From the cell containing the given text, extract its center point as [X, Y] coordinate. 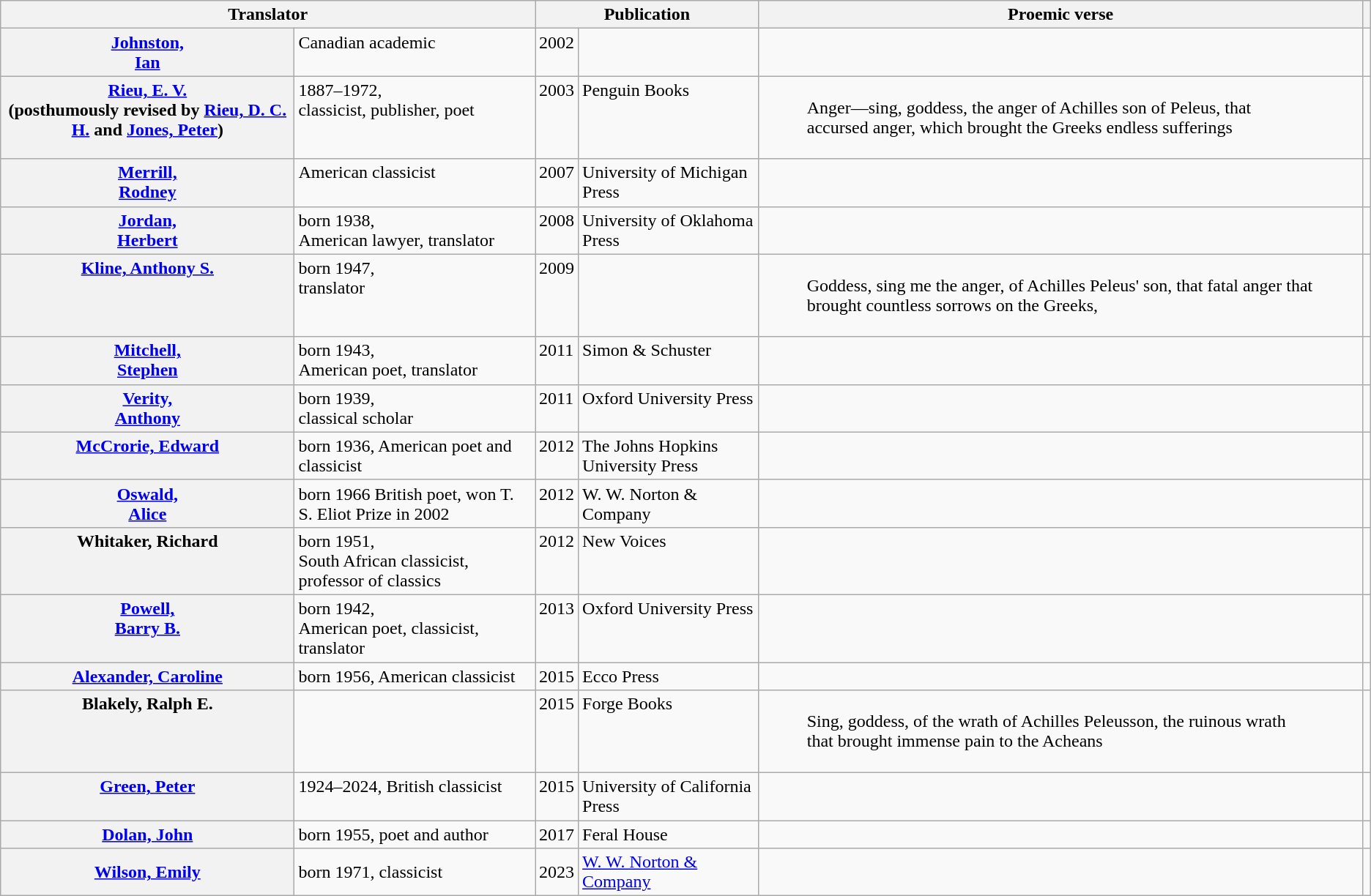
Feral House [669, 835]
born 1971, classicist [415, 873]
born 1956, American classicist [415, 676]
Verity,Anthony [148, 408]
Translator [268, 15]
Publication [647, 15]
Ecco Press [669, 676]
born 1951,South African classicist, professor of classics [415, 561]
born 1947,translator [415, 296]
Powell,Barry B. [148, 628]
Dolan, John [148, 835]
University of Michigan Press [669, 183]
New Voices [669, 561]
The Johns Hopkins University Press [669, 455]
Rieu, E. V. (posthumously revised by Rieu, D. C. H. and Jones, Peter) [148, 117]
American classicist [415, 183]
Sing, goddess, of the wrath of Achilles Peleusson, the ruinous wrath that brought immense pain to the Acheans [1060, 732]
Penguin Books [669, 117]
Kline, Anthony S. [148, 296]
Alexander, Caroline [148, 676]
Jordan,Herbert [148, 230]
born 1942,American poet, classicist, translator [415, 628]
2013 [557, 628]
Green, Peter [148, 796]
Blakely, Ralph E. [148, 732]
born 1966 British poet, won T. S. Eliot Prize in 2002 [415, 504]
Simon & Schuster [669, 360]
2009 [557, 296]
2017 [557, 835]
2008 [557, 230]
Goddess, sing me the anger, of Achilles Peleus' son, that fatal anger that brought countless sorrows on the Greeks, [1060, 296]
Oswald,Alice [148, 504]
1924–2024, British classicist [415, 796]
Forge Books [669, 732]
Merrill,Rodney [148, 183]
Johnston,Ian [148, 53]
2007 [557, 183]
born 1936, American poet and classicist [415, 455]
Wilson, Emily [148, 873]
Proemic verse [1060, 15]
born 1943,American poet, translator [415, 360]
Mitchell,Stephen [148, 360]
McCrorie, Edward [148, 455]
born 1938,American lawyer, translator [415, 230]
Anger—sing, goddess, the anger of Achilles son of Peleus, that accursed anger, which brought the Greeks endless sufferings [1060, 117]
2023 [557, 873]
Canadian academic [415, 53]
2002 [557, 53]
born 1939,classical scholar [415, 408]
Whitaker, Richard [148, 561]
2003 [557, 117]
1887–1972,classicist, publisher, poet [415, 117]
University of Oklahoma Press [669, 230]
born 1955, poet and author [415, 835]
University of California Press [669, 796]
